Output the (X, Y) coordinate of the center of the cell containing the given text.  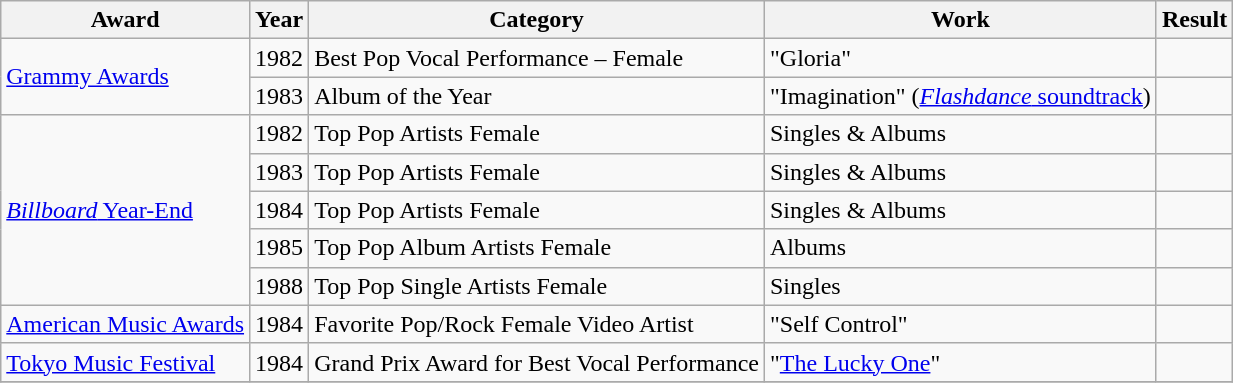
Result (1194, 20)
Top Pop Single Artists Female (537, 286)
Tokyo Music Festival (126, 362)
Album of the Year (537, 96)
1988 (280, 286)
Year (280, 20)
"Self Control" (960, 324)
Billboard Year-End (126, 210)
Top Pop Album Artists Female (537, 248)
Singles (960, 286)
Grammy Awards (126, 77)
Category (537, 20)
Award (126, 20)
Work (960, 20)
1985 (280, 248)
"Imagination" (Flashdance soundtrack) (960, 96)
"The Lucky One" (960, 362)
Grand Prix Award for Best Vocal Performance (537, 362)
Favorite Pop/Rock Female Video Artist (537, 324)
American Music Awards (126, 324)
"Gloria" (960, 58)
Best Pop Vocal Performance – Female (537, 58)
Albums (960, 248)
